For the text-containing cell, return its midpoint in [X, Y] coordinate format. 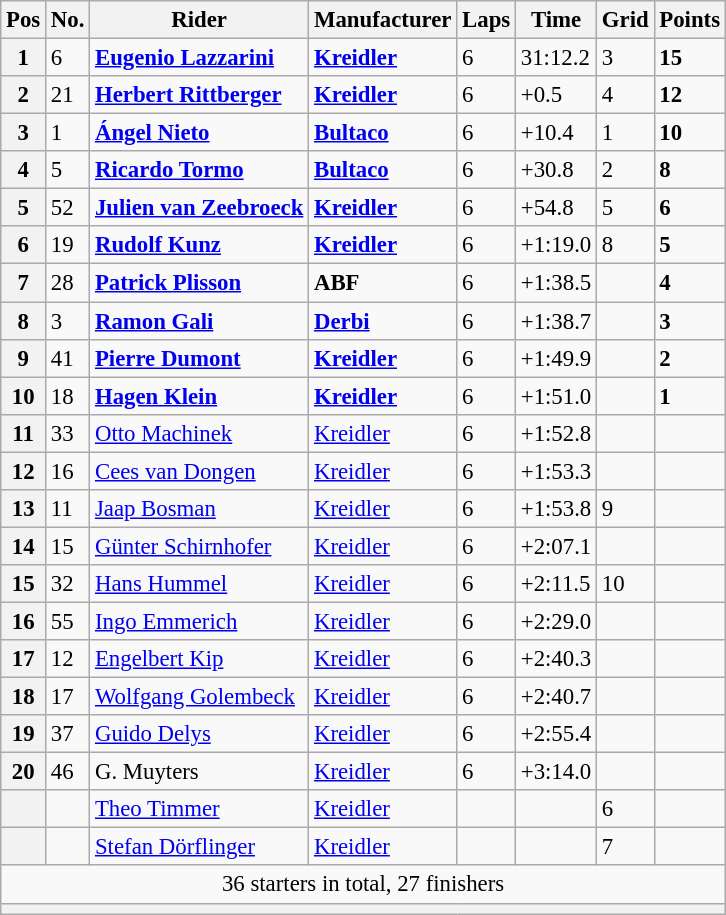
Guido Delys [200, 734]
Ramon Gali [200, 321]
Hans Hummel [200, 584]
Theo Timmer [200, 809]
Ángel Nieto [200, 133]
20 [24, 772]
Günter Schirnhofer [200, 546]
+1:52.8 [556, 433]
21 [68, 95]
32 [68, 584]
31:12.2 [556, 58]
Pierre Dumont [200, 358]
+1:49.9 [556, 358]
Julien van Zeebroeck [200, 208]
+0.5 [556, 95]
ABF [383, 283]
+54.8 [556, 208]
+2:40.7 [556, 697]
Manufacturer [383, 20]
Grid [626, 20]
Cees van Dongen [200, 471]
+1:38.7 [556, 321]
No. [68, 20]
Eugenio Lazzarini [200, 58]
Points [690, 20]
Derbi [383, 321]
52 [68, 208]
Jaap Bosman [200, 509]
Rider [200, 20]
+1:53.3 [556, 471]
Rudolf Kunz [200, 245]
+1:19.0 [556, 245]
Ricardo Tormo [200, 170]
+2:40.3 [556, 659]
Patrick Plisson [200, 283]
Ingo Emmerich [200, 621]
+10.4 [556, 133]
+3:14.0 [556, 772]
Herbert Rittberger [200, 95]
14 [24, 546]
36 starters in total, 27 finishers [364, 885]
+1:51.0 [556, 396]
37 [68, 734]
33 [68, 433]
46 [68, 772]
13 [24, 509]
Engelbert Kip [200, 659]
+2:07.1 [556, 546]
+1:38.5 [556, 283]
Time [556, 20]
Wolfgang Golembeck [200, 697]
+2:55.4 [556, 734]
28 [68, 283]
G. Muyters [200, 772]
55 [68, 621]
Stefan Dörflinger [200, 847]
+2:29.0 [556, 621]
Otto Machinek [200, 433]
41 [68, 358]
Pos [24, 20]
+30.8 [556, 170]
Hagen Klein [200, 396]
Laps [486, 20]
+1:53.8 [556, 509]
+2:11.5 [556, 584]
